Output the (X, Y) coordinate of the center of the cell containing the given text.  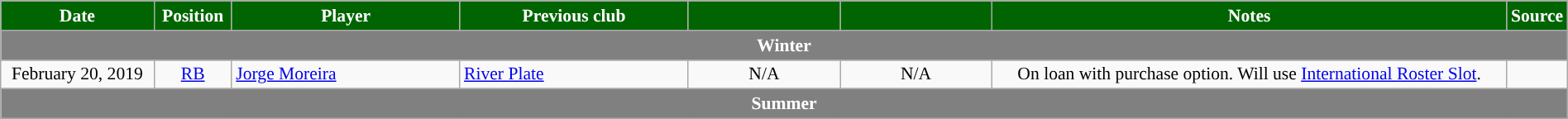
Position (193, 16)
Date (78, 16)
Previous club (574, 16)
Summer (784, 104)
RB (193, 74)
Notes (1249, 16)
Winter (784, 45)
Jorge Moreira (346, 74)
February 20, 2019 (78, 74)
Player (346, 16)
On loan with purchase option. Will use International Roster Slot. (1249, 74)
Source (1537, 16)
River Plate (574, 74)
